For the text-containing cell, return its midpoint in [x, y] coordinate format. 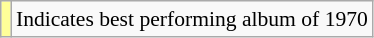
Indicates best performing album of 1970 [192, 19]
